Return (x, y) of the center of cell containing provided text 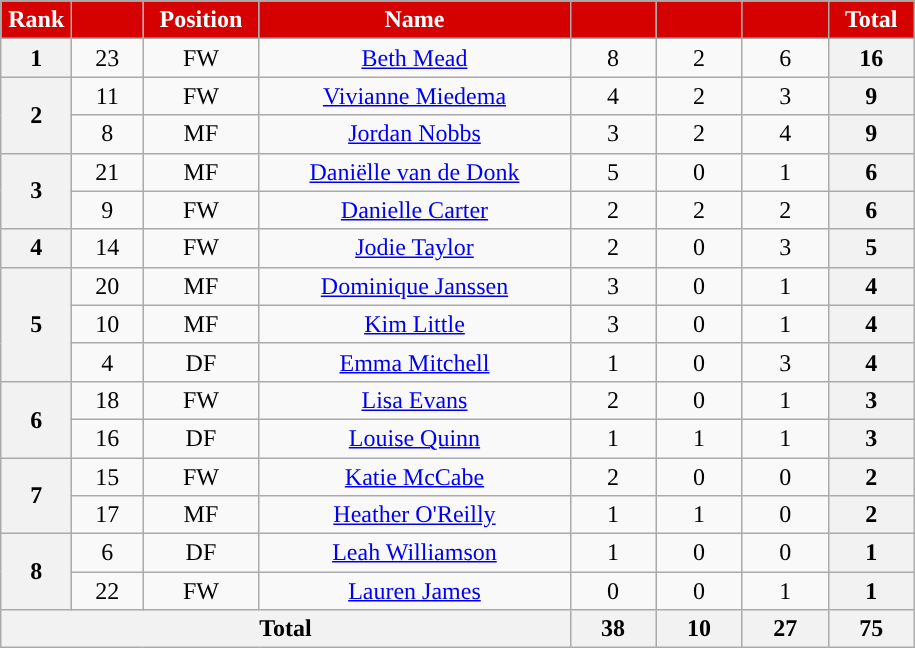
Louise Quinn (414, 438)
14 (108, 248)
Daniëlle van de Donk (414, 172)
17 (108, 515)
Name (414, 20)
38 (613, 629)
20 (108, 286)
Kim Little (414, 324)
Vivianne Miedema (414, 96)
22 (108, 591)
Danielle Carter (414, 210)
11 (108, 96)
18 (108, 400)
Lauren James (414, 591)
21 (108, 172)
75 (871, 629)
Emma Mitchell (414, 362)
27 (785, 629)
Jodie Taylor (414, 248)
7 (36, 496)
Rank (36, 20)
15 (108, 477)
23 (108, 58)
Heather O'Reilly (414, 515)
Position (201, 20)
Beth Mead (414, 58)
Katie McCabe (414, 477)
Dominique Janssen (414, 286)
Jordan Nobbs (414, 134)
Leah Williamson (414, 553)
Lisa Evans (414, 400)
